Extract the (X, Y) coordinate from the center of the cell holding the provided text.  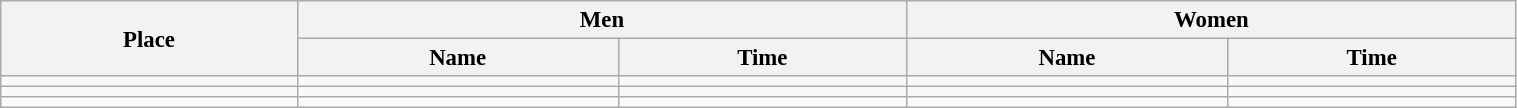
Men (602, 20)
Women (1212, 20)
Place (150, 38)
